Identify which cell holds the provided text, then report its [X, Y] central coordinate. 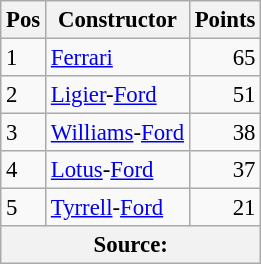
Pos [24, 20]
1 [24, 58]
38 [224, 133]
Constructor [118, 20]
4 [24, 170]
65 [224, 58]
2 [24, 95]
Ferrari [118, 58]
5 [24, 208]
Williams-Ford [118, 133]
Source: [131, 245]
51 [224, 95]
Points [224, 20]
Tyrrell-Ford [118, 208]
Lotus-Ford [118, 170]
37 [224, 170]
21 [224, 208]
3 [24, 133]
Ligier-Ford [118, 95]
